Extract the (X, Y) coordinate from the center of the cell holding the provided text.  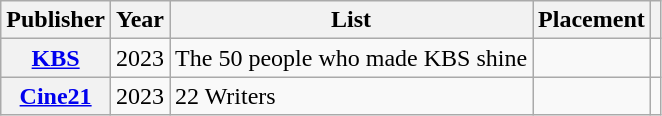
Publisher (56, 20)
Year (140, 20)
The 50 people who made KBS shine (352, 58)
22 Writers (352, 96)
List (352, 20)
Cine21 (56, 96)
KBS (56, 58)
Placement (592, 20)
